Pinpoint the cell where the given text exists, returning its (X, Y) midpoint coordinate. 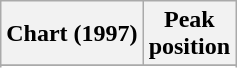
Peakposition (189, 34)
Chart (1997) (72, 34)
